Detect which cell encompasses the target text, then output its [X, Y] center coordinate. 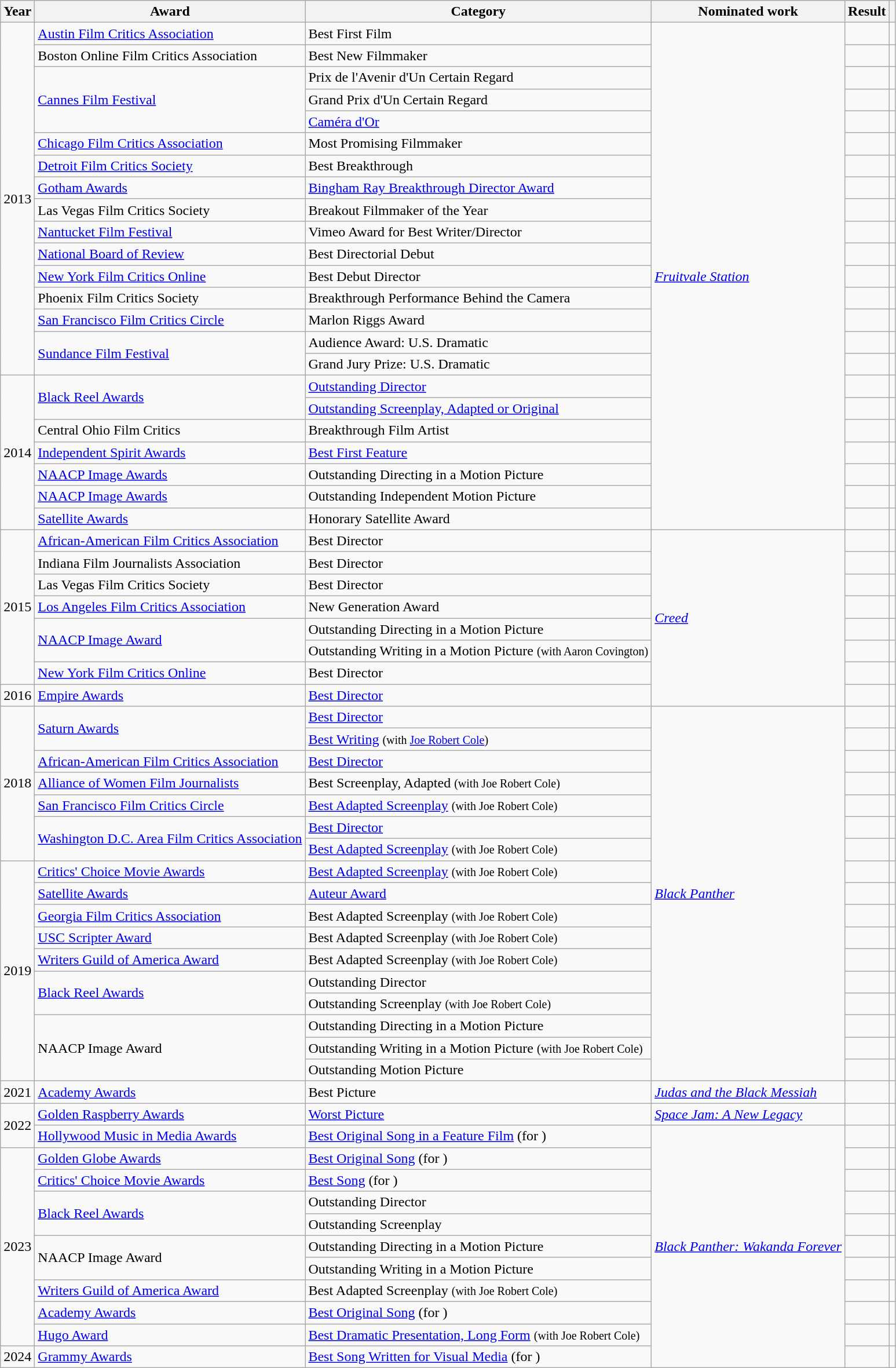
Black Panther: Wakanda Forever [748, 1247]
Nantucket Film Festival [170, 232]
Central Ohio Film Critics [170, 431]
Fruitvale Station [748, 276]
Outstanding Independent Motion Picture [478, 497]
Saturn Awards [170, 728]
New Generation Award [478, 607]
Outstanding Screenplay (with Joe Robert Cole) [478, 1004]
Austin Film Critics Association [170, 34]
Golden Raspberry Awards [170, 1114]
Breakthrough Film Artist [478, 431]
Worst Picture [478, 1114]
2021 [17, 1092]
Boston Online Film Critics Association [170, 56]
Space Jam: A New Legacy [748, 1114]
Outstanding Motion Picture [478, 1070]
Best Song Written for Visual Media (for ) [478, 1357]
Golden Globe Awards [170, 1158]
Category [478, 12]
Georgia Film Critics Association [170, 915]
2022 [17, 1125]
Caméra d'Or [478, 122]
Best First Feature [478, 453]
Creed [748, 618]
Vimeo Award for Best Writer/Director [478, 232]
Award [170, 12]
USC Scripter Award [170, 937]
Best Directorial Debut [478, 254]
Detroit Film Critics Society [170, 166]
2023 [17, 1247]
Black Panther [748, 893]
Best Dramatic Presentation, Long Form (with Joe Robert Cole) [478, 1334]
Most Promising Filmmaker [478, 144]
Grammy Awards [170, 1357]
2019 [17, 971]
Outstanding Screenplay, Adapted or Original [478, 408]
Year [17, 12]
Outstanding Writing in a Motion Picture (with Joe Robert Cole) [478, 1048]
Los Angeles Film Critics Association [170, 607]
Cannes Film Festival [170, 100]
Result [867, 12]
Outstanding Writing in a Motion Picture (with Aaron Covington) [478, 651]
Phoenix Film Critics Society [170, 298]
Best Original Song in a Feature Film (for ) [478, 1136]
Grand Jury Prize: U.S. Dramatic [478, 364]
Washington D.C. Area Film Critics Association [170, 838]
Best Picture [478, 1092]
Best Song (for ) [478, 1180]
Alliance of Women Film Journalists [170, 783]
Independent Spirit Awards [170, 453]
Best Breakthrough [478, 166]
Auteur Award [478, 893]
Best Screenplay, Adapted (with Joe Robert Cole) [478, 783]
Best First Film [478, 34]
Indiana Film Journalists Association [170, 563]
Nominated work [748, 12]
Best Writing (with Joe Robert Cole) [478, 739]
Audience Award: U.S. Dramatic [478, 342]
Prix de l'Avenir d'Un Certain Regard [478, 78]
Outstanding Screenplay [478, 1224]
Empire Awards [170, 695]
Hollywood Music in Media Awards [170, 1136]
Honorary Satellite Award [478, 519]
Marlon Riggs Award [478, 320]
Outstanding Writing in a Motion Picture [478, 1268]
Breakthrough Performance Behind the Camera [478, 298]
Best Debut Director [478, 276]
Best New Filmmaker [478, 56]
Hugo Award [170, 1334]
Judas and the Black Messiah [748, 1092]
Gotham Awards [170, 188]
2014 [17, 453]
Sundance Film Festival [170, 353]
National Board of Review [170, 254]
2024 [17, 1357]
Bingham Ray Breakthrough Director Award [478, 188]
2018 [17, 783]
2016 [17, 695]
Grand Prix d'Un Certain Regard [478, 100]
Breakout Filmmaker of the Year [478, 210]
2013 [17, 199]
Chicago Film Critics Association [170, 144]
2015 [17, 607]
